For the text-containing cell, return its midpoint in [x, y] coordinate format. 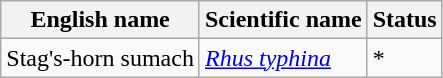
Stag's-horn sumach [100, 58]
Status [404, 20]
English name [100, 20]
Scientific name [283, 20]
* [404, 58]
Rhus typhina [283, 58]
